Return the (x, y) coordinate for the center point of the cell that contains the specified text.  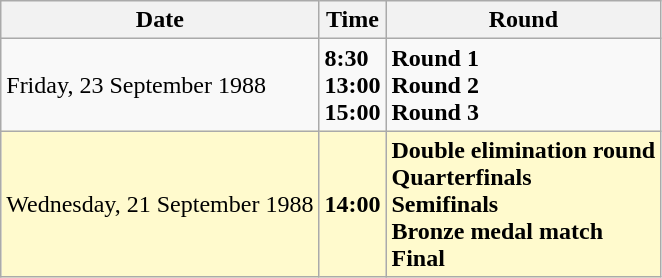
14:00 (352, 204)
Time (352, 20)
Round 1Round 2Round 3 (524, 85)
Date (160, 20)
Double elimination roundQuarterfinalsSemifinalsBronze medal matchFinal (524, 204)
Round (524, 20)
8:3013:0015:00 (352, 85)
Friday, 23 September 1988 (160, 85)
Wednesday, 21 September 1988 (160, 204)
